Identify which cell holds the provided text, then report its (x, y) central coordinate. 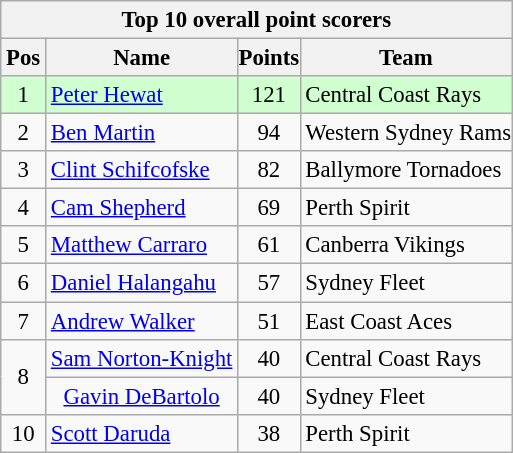
Top 10 overall point scorers (256, 20)
Ben Martin (142, 133)
94 (269, 133)
Matthew Carraro (142, 245)
Name (142, 58)
Andrew Walker (142, 321)
Gavin DeBartolo (142, 396)
Pos (24, 58)
51 (269, 321)
Sam Norton-Knight (142, 358)
Points (269, 58)
61 (269, 245)
3 (24, 170)
Team (406, 58)
Daniel Halangahu (142, 283)
Canberra Vikings (406, 245)
69 (269, 208)
7 (24, 321)
2 (24, 133)
6 (24, 283)
57 (269, 283)
121 (269, 95)
82 (269, 170)
Cam Shepherd (142, 208)
Peter Hewat (142, 95)
1 (24, 95)
8 (24, 376)
Clint Schifcofske (142, 170)
East Coast Aces (406, 321)
38 (269, 433)
Western Sydney Rams (406, 133)
10 (24, 433)
Scott Daruda (142, 433)
5 (24, 245)
4 (24, 208)
Ballymore Tornadoes (406, 170)
